Output the [X, Y] coordinate of the center of the cell containing the given text.  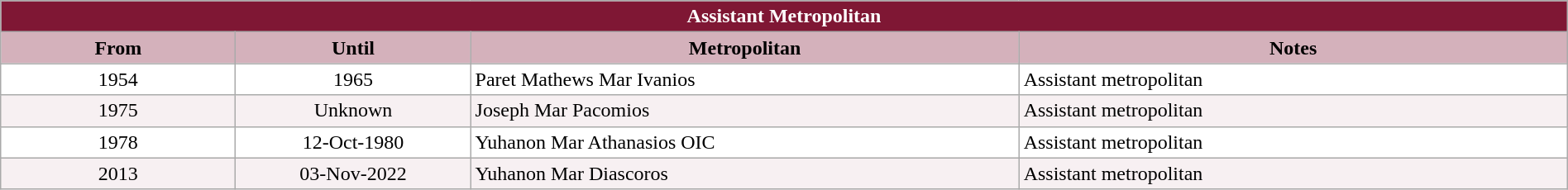
1978 [118, 142]
Assistant Metropolitan [784, 17]
03-Nov-2022 [353, 173]
Paret Mathews Mar Ivanios [744, 79]
Yuhanon Mar Athanasios OIC [744, 142]
12-Oct-1980 [353, 142]
2013 [118, 173]
Yuhanon Mar Diascoros [744, 173]
1954 [118, 79]
Joseph Mar Pacomios [744, 111]
Until [353, 48]
Unknown [353, 111]
1965 [353, 79]
Notes [1293, 48]
From [118, 48]
1975 [118, 111]
Metropolitan [744, 48]
